Detect which cell encompasses the target text, then output its (x, y) center coordinate. 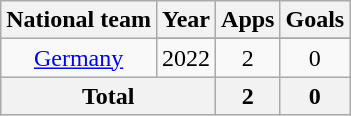
National team (79, 20)
2022 (186, 58)
Year (186, 20)
Germany (79, 58)
Apps (248, 20)
Goals (315, 20)
Total (108, 96)
